Detect which cell encompasses the target text, then output its [x, y] center coordinate. 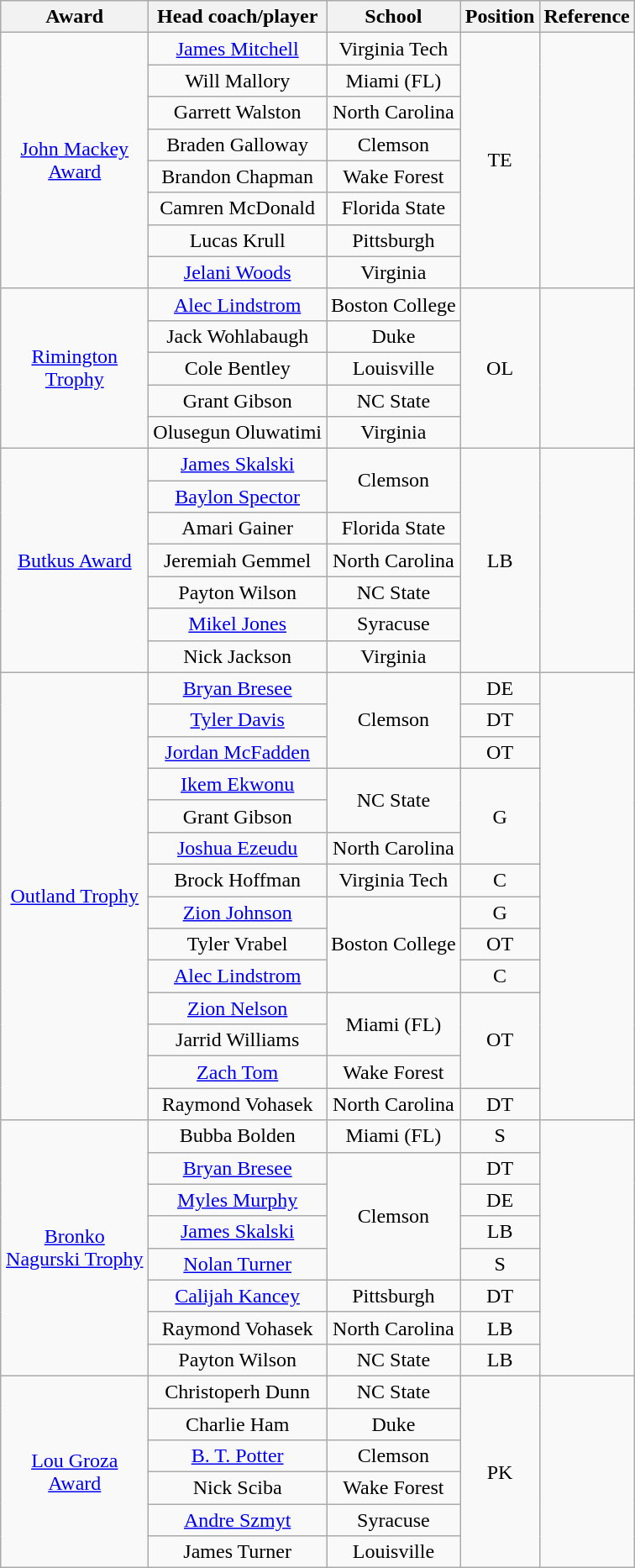
Camren McDonald [238, 208]
Baylon Spector [238, 497]
PK [500, 1471]
Zion Johnson [238, 912]
Rimington Trophy [75, 368]
Jordan McFadden [238, 752]
John Mackey Award [75, 160]
Jelani Woods [238, 272]
Ikem Ekwonu [238, 784]
Andre Szmyt [238, 1520]
Bubba Bolden [238, 1136]
Reference [586, 17]
Will Mallory [238, 81]
Garrett Walston [238, 113]
Brock Hoffman [238, 880]
Tyler Vrabel [238, 944]
Christoperh Dunn [238, 1392]
Outland Trophy [75, 896]
School [394, 17]
Mikel Jones [238, 624]
Zach Tom [238, 1072]
Braden Galloway [238, 145]
James Mitchell [238, 49]
Tyler Davis [238, 720]
OL [500, 368]
Jack Wohlabaugh [238, 336]
Nolan Turner [238, 1264]
Nick Sciba [238, 1488]
Calijah Kancey [238, 1296]
James Turner [238, 1552]
Joshua Ezeudu [238, 848]
TE [500, 160]
Lou Groza Award [75, 1471]
Position [500, 17]
Lucas Krull [238, 240]
B. T. Potter [238, 1456]
Jarrid Williams [238, 1040]
Head coach/player [238, 17]
Nick Jackson [238, 656]
Amari Gainer [238, 529]
Butkus Award [75, 560]
Myles Murphy [238, 1200]
Brandon Chapman [238, 176]
Jeremiah Gemmel [238, 560]
Award [75, 17]
Cole Bentley [238, 368]
Olusegun Oluwatimi [238, 433]
Zion Nelson [238, 1008]
Charlie Ham [238, 1424]
Bronko Nagurski Trophy [75, 1248]
